Search for the cell housing the specified text and yield its (x, y) center coordinate. 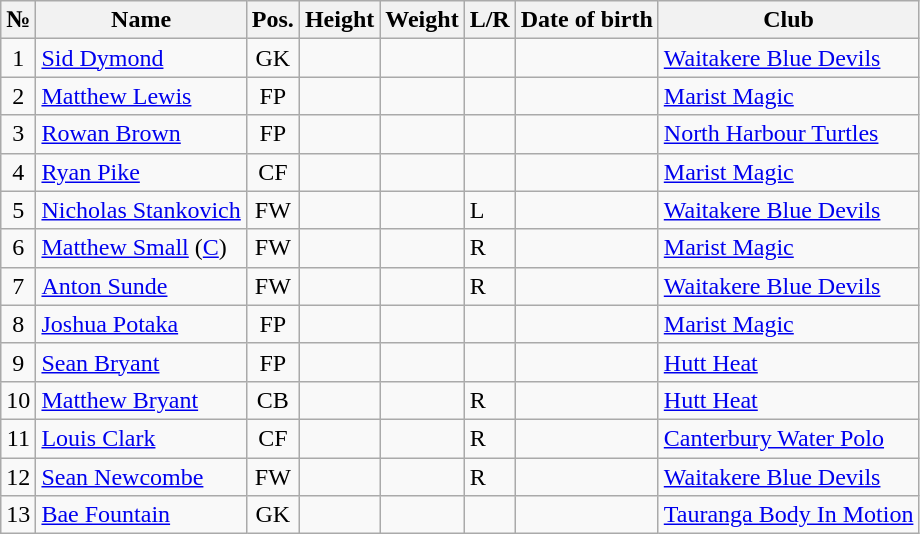
3 (18, 134)
Date of birth (586, 20)
Nicholas Stankovich (141, 210)
Tauranga Body In Motion (788, 515)
Canterbury Water Polo (788, 438)
L/R (490, 20)
8 (18, 324)
Ryan Pike (141, 172)
Matthew Lewis (141, 96)
L (490, 210)
Joshua Potaka (141, 324)
9 (18, 362)
Louis Clark (141, 438)
Height (339, 20)
Club (788, 20)
№ (18, 20)
Weight (422, 20)
Sean Bryant (141, 362)
Pos. (272, 20)
Matthew Small (C) (141, 248)
2 (18, 96)
12 (18, 477)
6 (18, 248)
13 (18, 515)
Name (141, 20)
North Harbour Turtles (788, 134)
1 (18, 58)
CB (272, 400)
Matthew Bryant (141, 400)
Sid Dymond (141, 58)
5 (18, 210)
Rowan Brown (141, 134)
Sean Newcombe (141, 477)
10 (18, 400)
Bae Fountain (141, 515)
4 (18, 172)
Anton Sunde (141, 286)
11 (18, 438)
7 (18, 286)
